From the cell containing the given text, extract its center point as (x, y) coordinate. 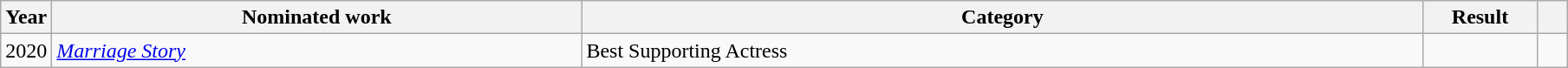
Marriage Story (317, 51)
Nominated work (317, 17)
Result (1480, 17)
Year (26, 17)
Category (1002, 17)
Best Supporting Actress (1002, 51)
2020 (26, 51)
